Output the [X, Y] coordinate of the center of the cell containing the given text.  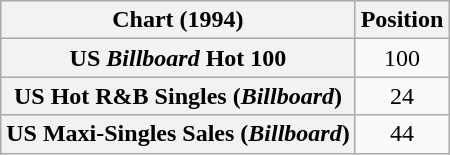
100 [402, 58]
US Billboard Hot 100 [178, 58]
44 [402, 134]
Position [402, 20]
US Hot R&B Singles (Billboard) [178, 96]
Chart (1994) [178, 20]
24 [402, 96]
US Maxi-Singles Sales (Billboard) [178, 134]
